Output the [X, Y] coordinate of the center of the cell containing the given text.  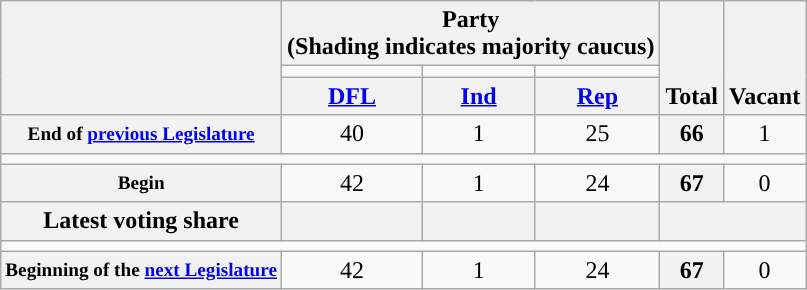
66 [692, 134]
Ind [478, 96]
Latest voting share [142, 221]
Party (Shading indicates majority caucus) [471, 34]
Vacant [764, 58]
25 [598, 134]
Total [692, 58]
DFL [352, 96]
Rep [598, 96]
Begin [142, 183]
End of previous Legislature [142, 134]
40 [352, 134]
Beginning of the next Legislature [142, 270]
